From the cell containing the given text, extract its center point as [x, y] coordinate. 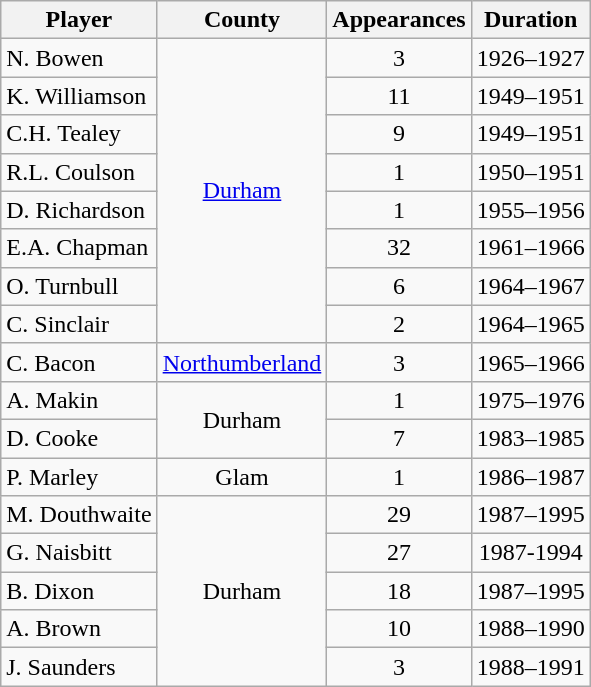
6 [399, 286]
Duration [530, 20]
1983–1985 [530, 438]
10 [399, 629]
P. Marley [79, 477]
11 [399, 96]
A. Makin [79, 400]
C. Bacon [79, 362]
A. Brown [79, 629]
C. Sinclair [79, 324]
9 [399, 134]
1961–1966 [530, 248]
2 [399, 324]
1964–1965 [530, 324]
O. Turnbull [79, 286]
1950–1951 [530, 172]
32 [399, 248]
R.L. Coulson [79, 172]
Glam [242, 477]
7 [399, 438]
1975–1976 [530, 400]
27 [399, 553]
1987-1994 [530, 553]
1986–1987 [530, 477]
County [242, 20]
1988–1991 [530, 667]
C.H. Tealey [79, 134]
K. Williamson [79, 96]
J. Saunders [79, 667]
1964–1967 [530, 286]
E.A. Chapman [79, 248]
1926–1927 [530, 58]
Appearances [399, 20]
1955–1956 [530, 210]
D. Cooke [79, 438]
Northumberland [242, 362]
18 [399, 591]
D. Richardson [79, 210]
N. Bowen [79, 58]
1965–1966 [530, 362]
G. Naisbitt [79, 553]
M. Douthwaite [79, 515]
Player [79, 20]
B. Dixon [79, 591]
29 [399, 515]
1988–1990 [530, 629]
